Search for the cell housing the specified text and yield its [X, Y] center coordinate. 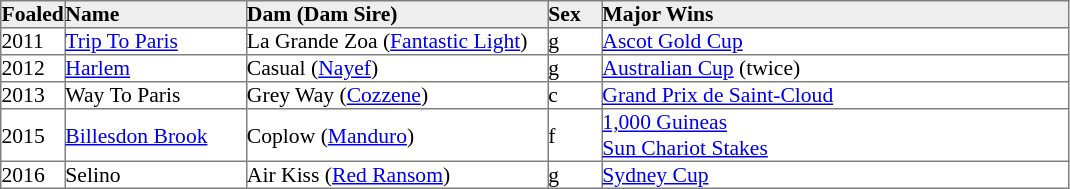
2011 [33, 42]
Grand Prix de Saint-Cloud [835, 96]
Trip To Paris [156, 42]
Major Wins [835, 14]
Australian Cup (twice) [835, 68]
Way To Paris [156, 96]
Selino [156, 174]
Billesdon Brook [156, 135]
Dam (Dam Sire) [397, 14]
2012 [33, 68]
c [575, 96]
Name [156, 14]
2013 [33, 96]
1,000 GuineasSun Chariot Stakes [835, 135]
Air Kiss (Red Ransom) [397, 174]
2015 [33, 135]
Casual (Nayef) [397, 68]
f [575, 135]
Sydney Cup [835, 174]
Coplow (Manduro) [397, 135]
Ascot Gold Cup [835, 42]
La Grande Zoa (Fantastic Light) [397, 42]
Foaled [33, 14]
Grey Way (Cozzene) [397, 96]
Sex [575, 14]
2016 [33, 174]
Harlem [156, 68]
